Return (x, y) of the center of cell containing provided text 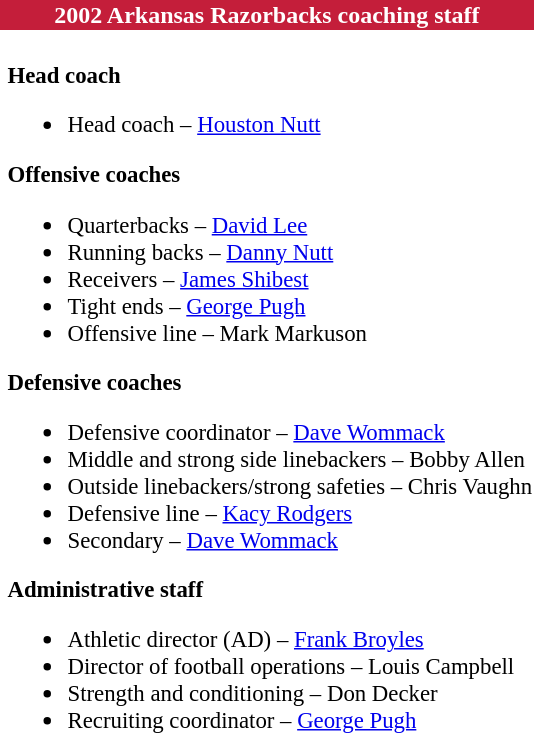
2002 Arkansas Razorbacks coaching staff (267, 15)
